Determine the [X, Y] coordinate at the center of the cell enclosing the given text.  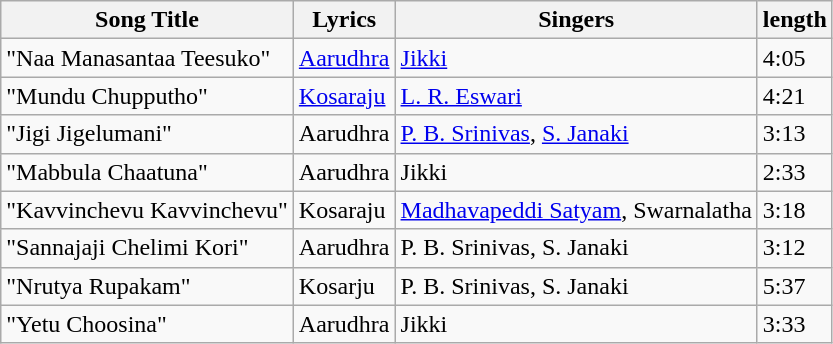
"Mabbula Chaatuna" [148, 172]
3:13 [794, 134]
3:18 [794, 210]
length [794, 20]
5:37 [794, 286]
"Kavvinchevu Kavvinchevu" [148, 210]
Kosarju [344, 286]
"Mundu Chupputho" [148, 96]
"Yetu Choosina" [148, 324]
"Naa Manasantaa Teesuko" [148, 58]
Singers [576, 20]
2:33 [794, 172]
Song Title [148, 20]
3:12 [794, 248]
Madhavapeddi Satyam, Swarnalatha [576, 210]
"Jigi Jigelumani" [148, 134]
"Sannajaji Chelimi Kori" [148, 248]
4:05 [794, 58]
"Nrutya Rupakam" [148, 286]
L. R. Eswari [576, 96]
Lyrics [344, 20]
3:33 [794, 324]
4:21 [794, 96]
